Pinpoint the cell where the given text exists, returning its [X, Y] midpoint coordinate. 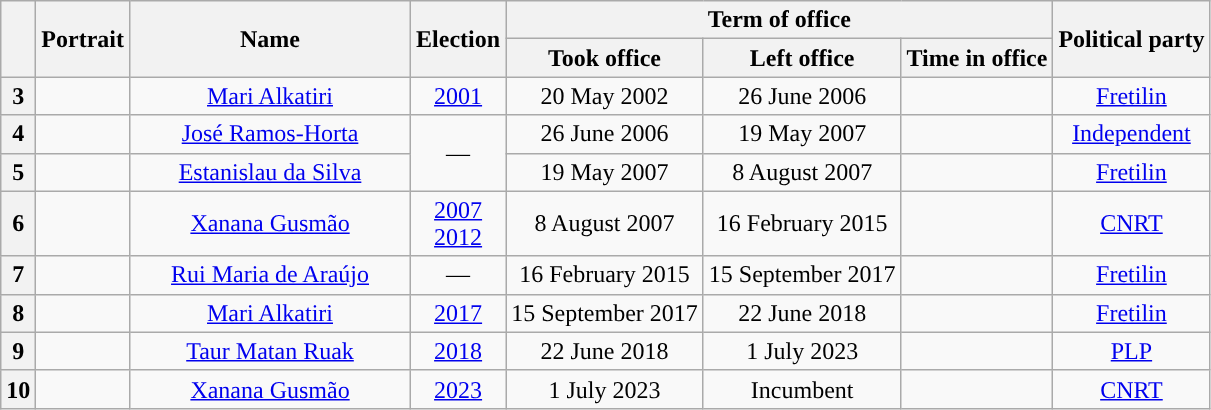
10 [18, 389]
3 [18, 96]
9 [18, 351]
Political party [1132, 39]
Taur Matan Ruak [270, 351]
20 May 2002 [605, 96]
20072012 [458, 224]
Took office [605, 58]
2001 [458, 96]
8 [18, 313]
Left office [802, 58]
PLP [1132, 351]
4 [18, 134]
Rui Maria de Araújo [270, 275]
7 [18, 275]
Election [458, 39]
2023 [458, 389]
Incumbent [802, 389]
Name [270, 39]
Portrait [83, 39]
Term of office [780, 20]
5 [18, 172]
6 [18, 224]
2018 [458, 351]
2017 [458, 313]
Estanislau da Silva [270, 172]
Time in office [977, 58]
José Ramos-Horta [270, 134]
Independent [1132, 134]
